From the cell containing the given text, extract its center point as [x, y] coordinate. 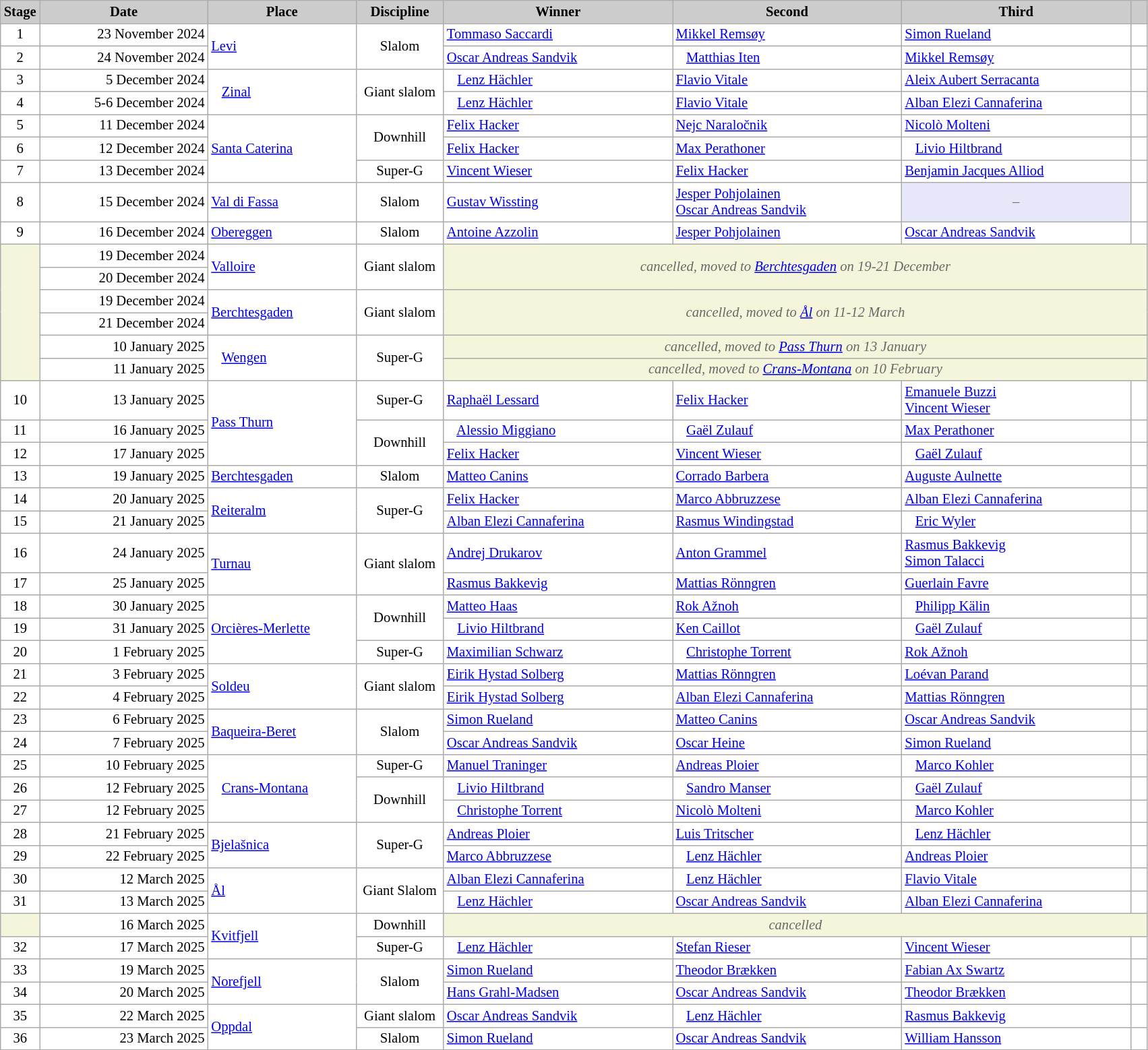
7 February 2025 [124, 743]
Wengen [282, 358]
16 January 2025 [124, 431]
31 January 2025 [124, 629]
Crans-Montana [282, 789]
Valloire [282, 267]
15 December 2024 [124, 202]
17 March 2025 [124, 948]
8 [20, 202]
3 February 2025 [124, 675]
Raphaël Lessard [558, 400]
Emanuele Buzzi Vincent Wieser [1016, 400]
36 [20, 1039]
22 March 2025 [124, 1016]
Fabian Ax Swartz [1016, 970]
21 [20, 675]
17 January 2025 [124, 454]
Bjelašnica [282, 845]
Oscar Heine [787, 743]
Nejc Naraločnik [787, 125]
21 December 2024 [124, 323]
– [1016, 202]
5 December 2024 [124, 80]
5 [20, 125]
Guerlain Favre [1016, 584]
18 [20, 606]
Manuel Traninger [558, 766]
Alessio Miggiano [558, 431]
Pass Thurn [282, 422]
10 February 2025 [124, 766]
11 December 2024 [124, 125]
24 January 2025 [124, 553]
Jesper Pohjolainen [787, 233]
Matthias Iten [787, 57]
11 January 2025 [124, 369]
21 January 2025 [124, 522]
22 February 2025 [124, 857]
Philipp Kälin [1016, 606]
25 January 2025 [124, 584]
24 [20, 743]
3 [20, 80]
17 [20, 584]
13 March 2025 [124, 902]
12 [20, 454]
Oppdal [282, 1027]
Val di Fassa [282, 202]
34 [20, 993]
Matteo Haas [558, 606]
31 [20, 902]
Stefan Rieser [787, 948]
Stage [20, 11]
16 [20, 553]
Tommaso Saccardi [558, 34]
12 December 2024 [124, 148]
21 February 2025 [124, 834]
14 [20, 499]
cancelled, moved to Ål on 11-12 March [795, 313]
Obereggen [282, 233]
12 March 2025 [124, 879]
Soldeu [282, 686]
15 [20, 522]
Ken Caillot [787, 629]
Eric Wyler [1016, 522]
23 November 2024 [124, 34]
Aleix Aubert Serracanta [1016, 80]
29 [20, 857]
Date [124, 11]
Levi [282, 46]
Luis Tritscher [787, 834]
22 [20, 698]
30 [20, 879]
Hans Grahl-Madsen [558, 993]
Zinal [282, 92]
1 February 2025 [124, 652]
2 [20, 57]
25 [20, 766]
4 February 2025 [124, 698]
27 [20, 811]
Anton Grammel [787, 553]
13 January 2025 [124, 400]
William Hansson [1016, 1039]
35 [20, 1016]
1 [20, 34]
16 March 2025 [124, 925]
Jesper Pohjolainen Oscar Andreas Sandvik [787, 202]
Sandro Manser [787, 788]
23 [20, 720]
Auguste Aulnette [1016, 476]
7 [20, 171]
Second [787, 11]
Giant Slalom [400, 891]
Rasmus Bakkevig Simon Talacci [1016, 553]
Santa Caterina [282, 148]
Reiteralm [282, 511]
Third [1016, 11]
Kvitfjell [282, 936]
Loévan Parand [1016, 675]
20 December 2024 [124, 278]
28 [20, 834]
cancelled [795, 925]
Baqueira-Beret [282, 731]
Ål [282, 891]
32 [20, 948]
23 March 2025 [124, 1039]
20 March 2025 [124, 993]
Maximilian Schwarz [558, 652]
11 [20, 431]
Corrado Barbera [787, 476]
19 January 2025 [124, 476]
Rasmus Windingstad [787, 522]
13 December 2024 [124, 171]
cancelled, moved to Berchtesgaden on 19-21 December [795, 267]
Discipline [400, 11]
19 [20, 629]
24 November 2024 [124, 57]
Antoine Azzolin [558, 233]
Orcières-Merlette [282, 628]
Norefjell [282, 981]
6 [20, 148]
5-6 December 2024 [124, 103]
cancelled, moved to Crans-Montana on 10 February [795, 369]
30 January 2025 [124, 606]
16 December 2024 [124, 233]
13 [20, 476]
Turnau [282, 564]
20 [20, 652]
Place [282, 11]
4 [20, 103]
6 February 2025 [124, 720]
Benjamin Jacques Alliod [1016, 171]
Andrej Drukarov [558, 553]
20 January 2025 [124, 499]
10 [20, 400]
cancelled, moved to Pass Thurn on 13 January [795, 346]
19 March 2025 [124, 970]
Winner [558, 11]
26 [20, 788]
10 January 2025 [124, 346]
Gustav Wissting [558, 202]
33 [20, 970]
9 [20, 233]
